Find where the given text appears and provide that cell's center as [X, Y] coordinate. 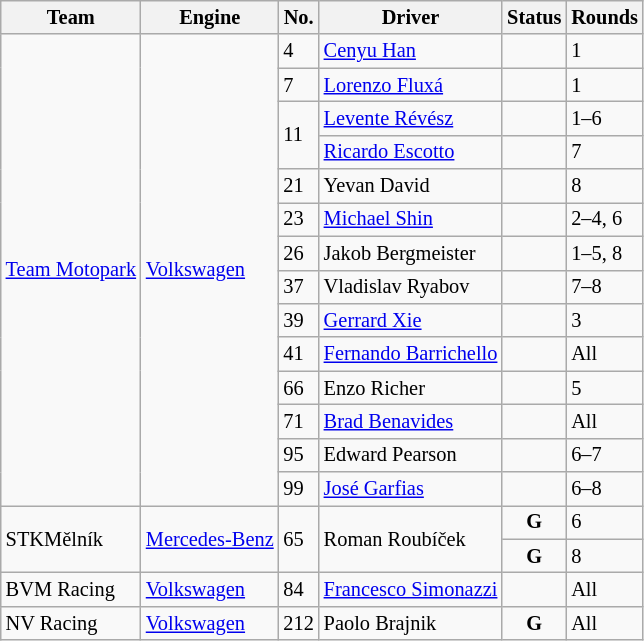
66 [299, 388]
65 [299, 538]
6–7 [604, 455]
Team Motopark [71, 270]
Yevan David [410, 186]
Jakob Bergmeister [410, 253]
No. [299, 17]
Vladislav Ryabov [410, 287]
1–5, 8 [604, 253]
Driver [410, 17]
11 [299, 134]
41 [299, 354]
Levente Révész [410, 118]
39 [299, 320]
5 [604, 388]
Fernando Barrichello [410, 354]
Edward Pearson [410, 455]
Gerrard Xie [410, 320]
1–6 [604, 118]
Rounds [604, 17]
6 [604, 522]
José Garfias [410, 489]
37 [299, 287]
99 [299, 489]
Ricardo Escotto [410, 152]
STKMělník [71, 538]
Engine [210, 17]
Status [534, 17]
26 [299, 253]
Francesco Simonazzi [410, 589]
Enzo Richer [410, 388]
Brad Benavides [410, 421]
212 [299, 623]
84 [299, 589]
Cenyu Han [410, 51]
6–8 [604, 489]
Paolo Brajnik [410, 623]
2–4, 6 [604, 219]
4 [299, 51]
95 [299, 455]
Team [71, 17]
3 [604, 320]
BVM Racing [71, 589]
23 [299, 219]
Roman Roubíček [410, 538]
71 [299, 421]
7–8 [604, 287]
Mercedes-Benz [210, 538]
NV Racing [71, 623]
21 [299, 186]
Michael Shin [410, 219]
Lorenzo Fluxá [410, 85]
